Pinpoint the cell where the given text exists, returning its [x, y] midpoint coordinate. 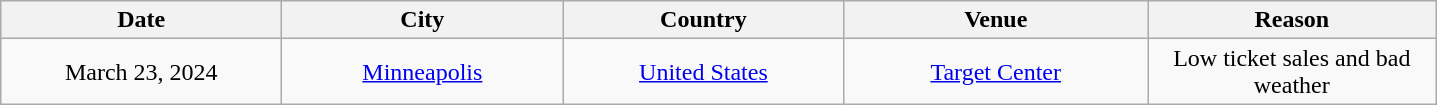
March 23, 2024 [142, 72]
Reason [1292, 20]
Minneapolis [422, 72]
Date [142, 20]
City [422, 20]
Country [704, 20]
Low ticket sales and bad weather [1292, 72]
United States [704, 72]
Target Center [996, 72]
Venue [996, 20]
